Detect which cell encompasses the target text, then output its (x, y) center coordinate. 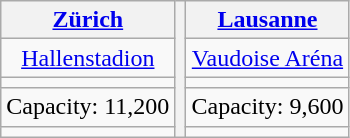
Lausanne (268, 20)
Capacity: 11,200 (88, 107)
Capacity: 9,600 (268, 107)
Vaudoise Aréna (268, 58)
Zürich (88, 20)
Hallenstadion (88, 58)
